Provide the (x, y) coordinate of the cell's center where the given text is located.  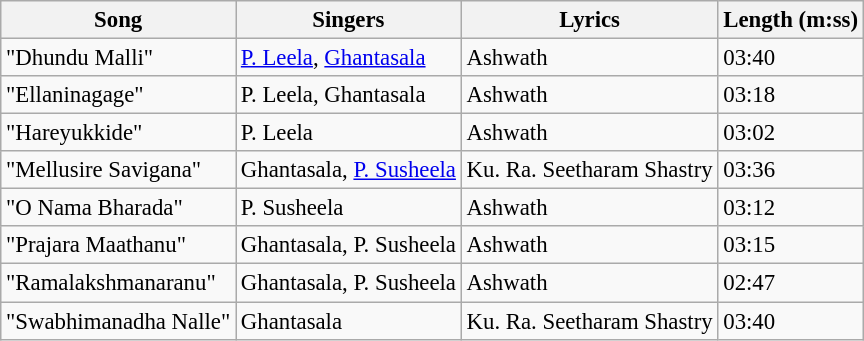
"Mellusire Savigana" (118, 170)
"O Nama Bharada" (118, 208)
03:12 (790, 208)
Length (m:ss) (790, 20)
Song (118, 20)
P. Leela (349, 133)
Ghantasala (349, 321)
Singers (349, 20)
"Dhundu Malli" (118, 58)
"Swabhimanadha Nalle" (118, 321)
03:18 (790, 95)
03:15 (790, 245)
"Ellaninagage" (118, 95)
"Ramalakshmanaranu" (118, 283)
Lyrics (590, 20)
"Hareyukkide" (118, 133)
"Prajara Maathanu" (118, 245)
02:47 (790, 283)
P. Susheela (349, 208)
03:02 (790, 133)
03:36 (790, 170)
